Search for the cell housing the specified text and yield its (X, Y) center coordinate. 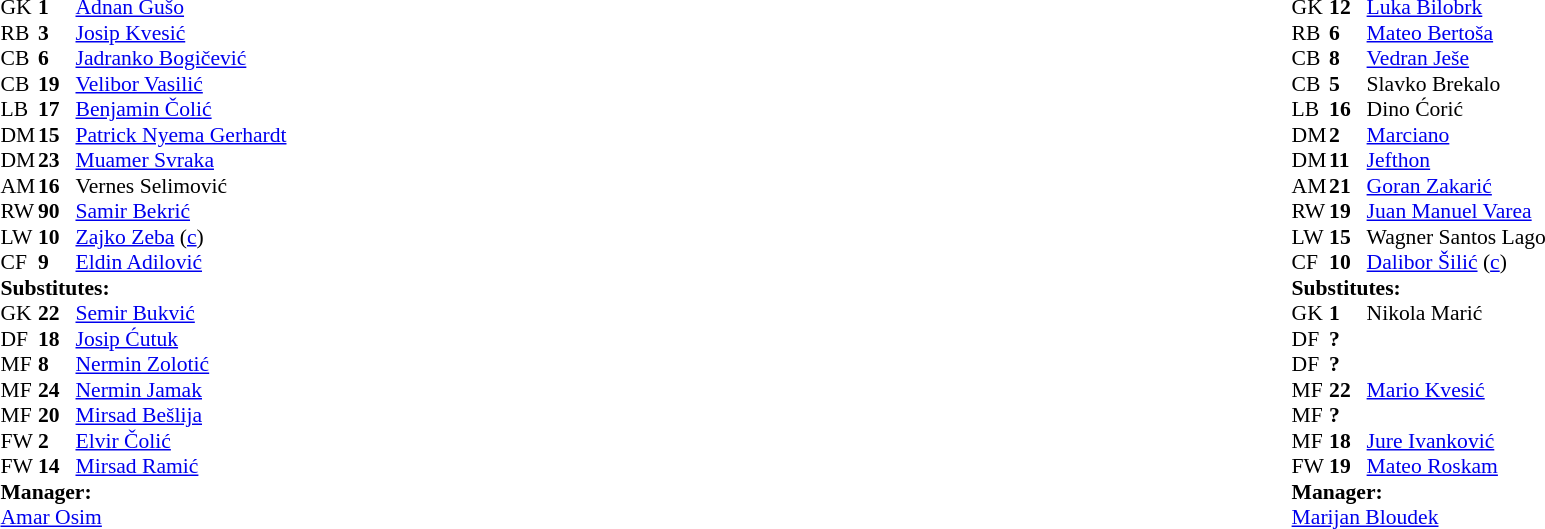
Samir Bekrić (182, 211)
Muamer Svraka (182, 161)
Nermin Zolotić (182, 365)
21 (1348, 186)
23 (57, 161)
20 (57, 415)
Elvir Čolić (182, 441)
Patrick Nyema Gerhardt (182, 135)
24 (57, 390)
Zajko Zeba (c) (182, 237)
5 (1348, 84)
Mirsad Bešlija (182, 415)
90 (57, 211)
Substitutes: (143, 288)
Nermin Jamak (182, 390)
Vernes Selimović (182, 186)
Benjamin Čolić (182, 109)
Mirsad Ramić (182, 467)
Josip Kvesić (182, 33)
11 (1348, 161)
1 (1348, 313)
17 (57, 109)
Josip Ćutuk (182, 339)
Jadranko Bogičević (182, 59)
Eldin Adilović (182, 263)
3 (57, 33)
Velibor Vasilić (182, 84)
9 (57, 263)
Semir Bukvić (182, 313)
14 (57, 467)
Manager: (143, 492)
